Search for the cell housing the specified text and yield its [x, y] center coordinate. 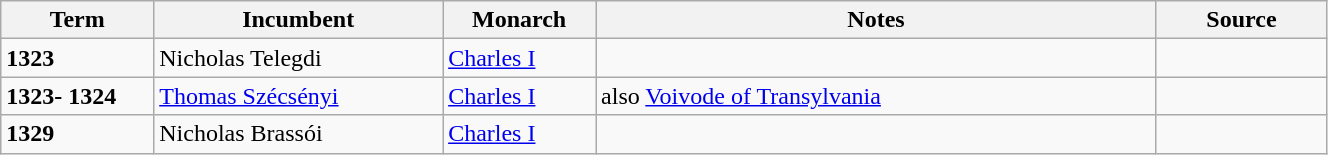
Source [1241, 20]
Term [78, 20]
Monarch [520, 20]
1323 [78, 58]
Incumbent [298, 20]
also Voivode of Transylvania [876, 96]
1323- 1324 [78, 96]
1329 [78, 134]
Notes [876, 20]
Thomas Szécsényi [298, 96]
Nicholas Brassói [298, 134]
Nicholas Telegdi [298, 58]
